Scan for the cell matching the given text and deliver its (X, Y) coordinate at center. 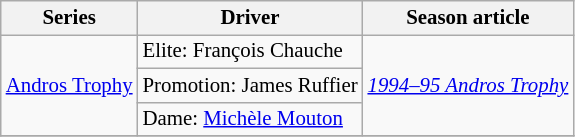
Dame: Michèle Mouton (250, 119)
Driver (250, 18)
Series (70, 18)
Andros Trophy (70, 85)
Promotion: James Ruffier (250, 85)
1994–95 Andros Trophy (468, 85)
Elite: François Chauche (250, 51)
Season article (468, 18)
